Return [x, y] of the center of cell containing provided text 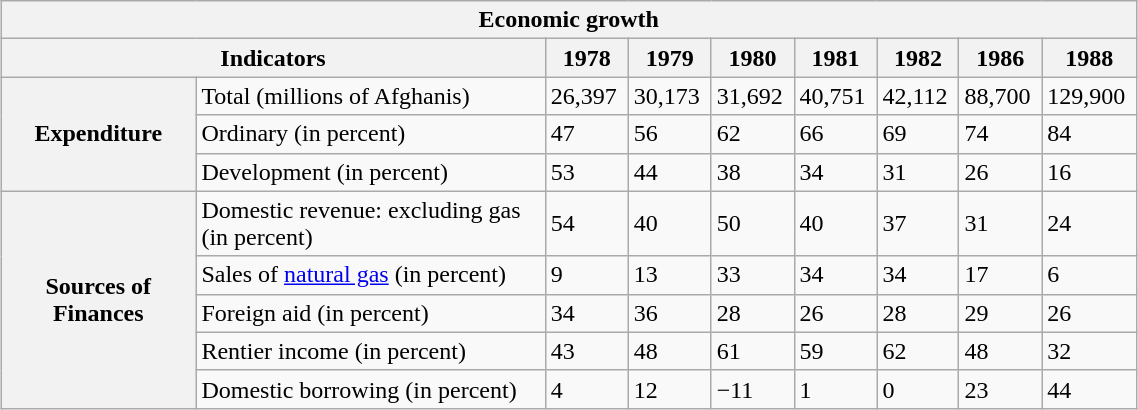
23 [1000, 389]
1982 [918, 58]
47 [586, 134]
53 [586, 172]
24 [1090, 224]
66 [836, 134]
42,112 [918, 96]
61 [752, 351]
88,700 [1000, 96]
Sources of Finances [98, 300]
37 [918, 224]
Indicators [274, 58]
32 [1090, 351]
Expenditure [98, 134]
1981 [836, 58]
6 [1090, 275]
36 [670, 313]
1978 [586, 58]
Economic growth [569, 20]
1979 [670, 58]
56 [670, 134]
17 [1000, 275]
84 [1090, 134]
74 [1000, 134]
129,900 [1090, 96]
13 [670, 275]
50 [752, 224]
9 [586, 275]
33 [752, 275]
12 [670, 389]
59 [836, 351]
1986 [1000, 58]
−11 [752, 389]
0 [918, 389]
1 [836, 389]
16 [1090, 172]
1988 [1090, 58]
Foreign aid (in percent) [370, 313]
Rentier income (in percent) [370, 351]
69 [918, 134]
Total (millions of Afghanis) [370, 96]
31,692 [752, 96]
26,397 [586, 96]
30,173 [670, 96]
Domestic revenue: excluding gas (in percent) [370, 224]
Sales of natural gas (in percent) [370, 275]
Domestic borrowing (in percent) [370, 389]
43 [586, 351]
38 [752, 172]
40,751 [836, 96]
1980 [752, 58]
4 [586, 389]
29 [1000, 313]
Ordinary (in percent) [370, 134]
54 [586, 224]
Development (in percent) [370, 172]
